Locate the cell with the specified text and output its (X, Y) center coordinate. 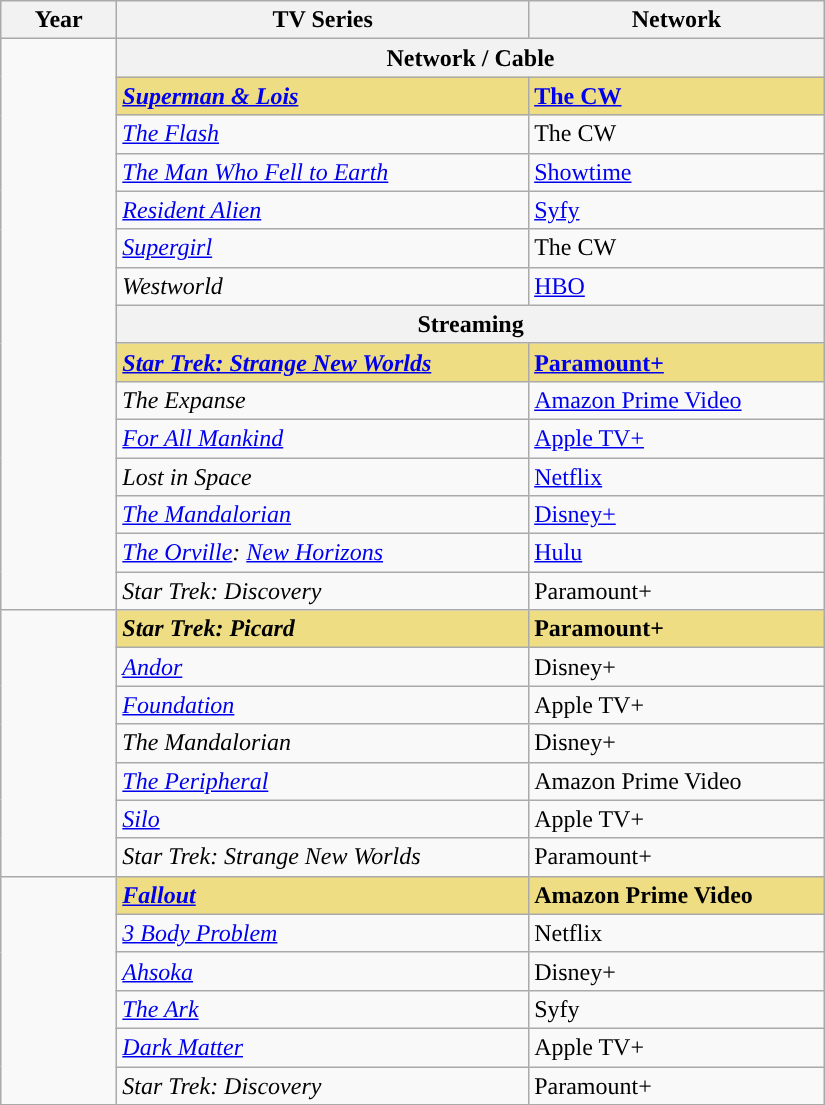
Foundation (323, 705)
Network (677, 20)
Ahsoka (323, 971)
The Orville: New Horizons (323, 553)
For All Mankind (323, 438)
Year (59, 20)
Superman & Lois (323, 96)
Streaming (470, 324)
Silo (323, 819)
Andor (323, 667)
The Expanse (323, 400)
Lost in Space (323, 477)
Fallout (323, 895)
Hulu (677, 553)
3 Body Problem (323, 933)
HBO (677, 286)
The Man Who Fell to Earth (323, 172)
Supergirl (323, 248)
Network / Cable (470, 58)
The Ark (323, 1009)
TV Series (323, 20)
Star Trek: Picard (323, 629)
Resident Alien (323, 210)
Westworld (323, 286)
Dark Matter (323, 1047)
Showtime (677, 172)
The Peripheral (323, 781)
The Flash (323, 134)
